Locate the cell with the specified text and output its (x, y) center coordinate. 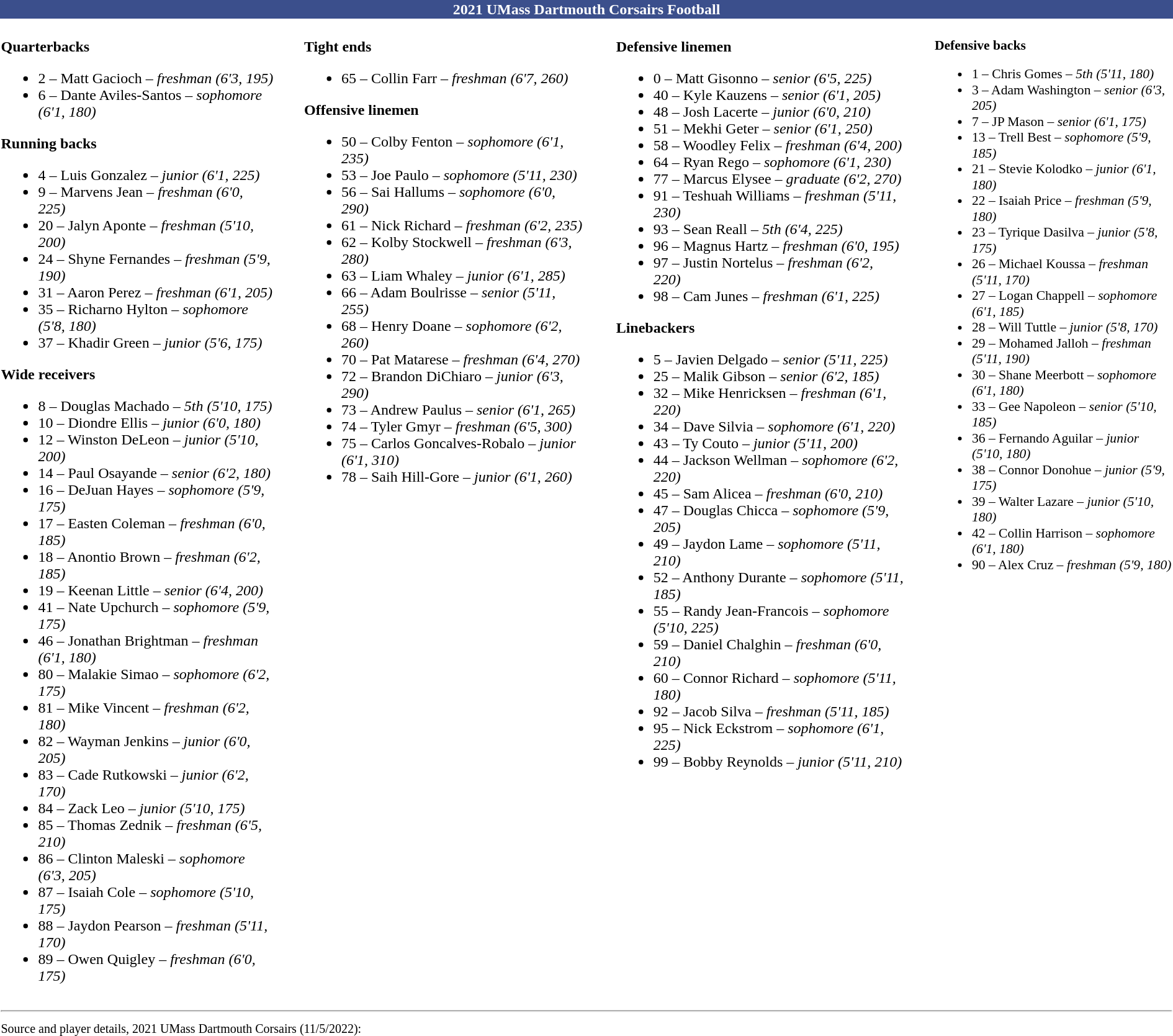
2021 UMass Dartmouth Corsairs Football (586, 9)
